Return (x, y) of the center of cell containing provided text 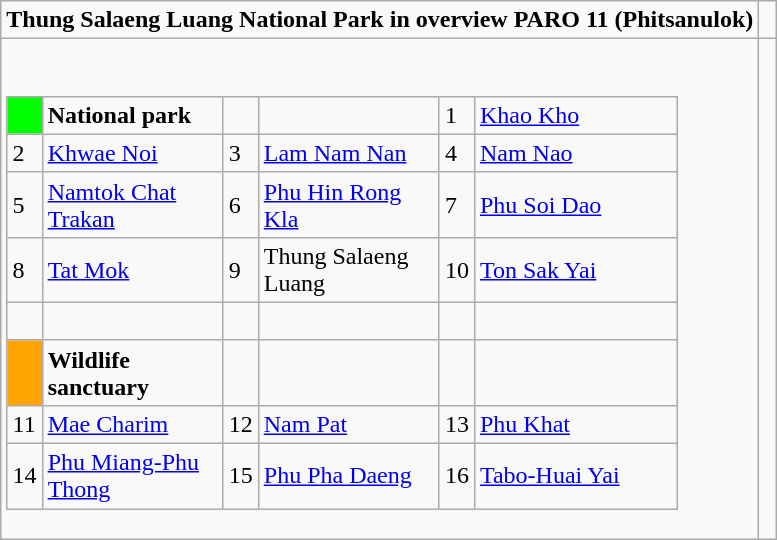
Nam Pat (348, 424)
Tat Mok (132, 270)
Khao Kho (576, 115)
Tabo-Huai Yai (576, 476)
Phu Soi Dao (576, 204)
14 (24, 476)
5 (24, 204)
2 (24, 153)
6 (240, 204)
3 (240, 153)
Mae Charim (132, 424)
8 (24, 270)
1 (456, 115)
Phu Khat (576, 424)
Phu Miang-Phu Thong (132, 476)
Phu Pha Daeng (348, 476)
16 (456, 476)
13 (456, 424)
9 (240, 270)
Ton Sak Yai (576, 270)
Nam Nao (576, 153)
Thung Salaeng Luang (348, 270)
10 (456, 270)
Wildlife sanctuary (132, 372)
11 (24, 424)
National park (132, 115)
Lam Nam Nan (348, 153)
Khwae Noi (132, 153)
Namtok Chat Trakan (132, 204)
12 (240, 424)
4 (456, 153)
7 (456, 204)
15 (240, 476)
Thung Salaeng Luang National Park in overview PARO 11 (Phitsanulok) (380, 20)
Phu Hin Rong Kla (348, 204)
